Provide the (X, Y) coordinate of the cell's center where the given text is located.  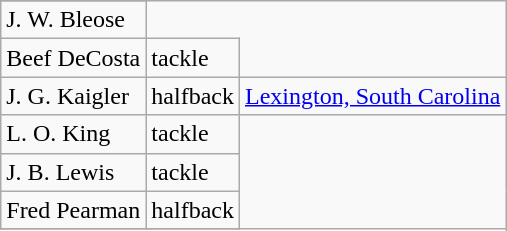
J. B. Lewis (74, 172)
J. W. Bleose (74, 20)
Fred Pearman (74, 210)
L. O. King (74, 134)
Beef DeCosta (74, 58)
Lexington, South Carolina (372, 96)
J. G. Kaigler (74, 96)
